Pinpoint the cell where the given text exists, returning its (x, y) midpoint coordinate. 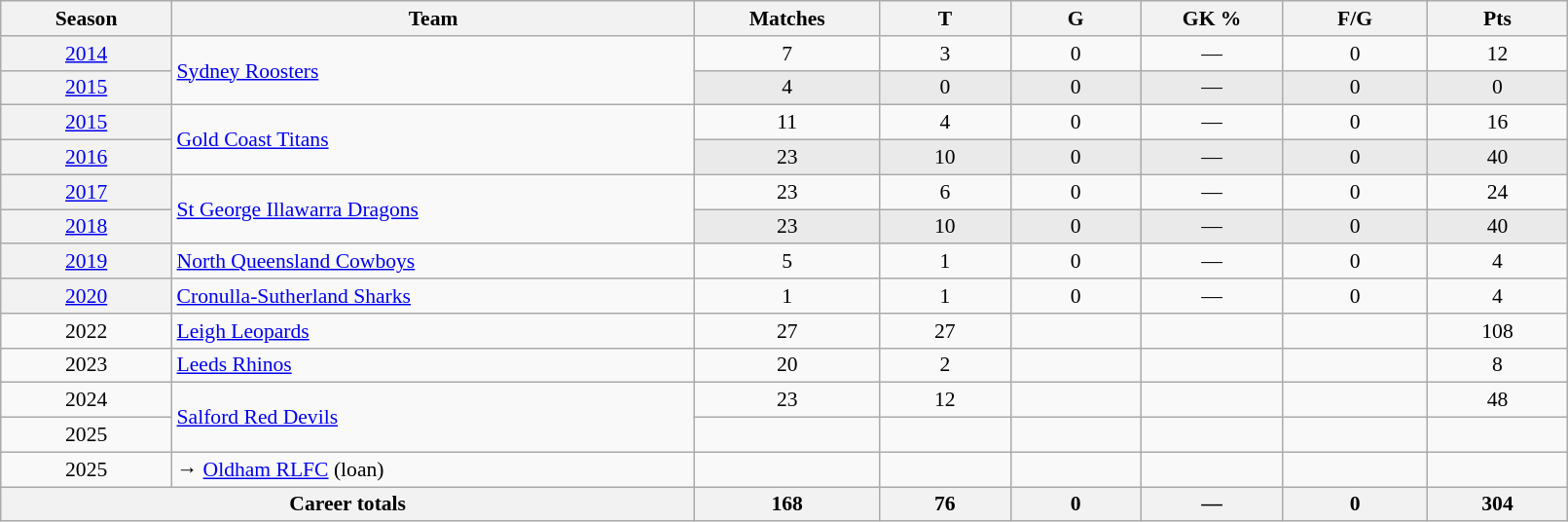
2 (945, 365)
2018 (87, 227)
20 (787, 365)
48 (1497, 400)
Leeds Rhinos (434, 365)
T (945, 19)
Pts (1497, 19)
GK % (1212, 19)
2020 (87, 296)
G (1076, 19)
2024 (87, 400)
7 (787, 54)
F/G (1355, 19)
Gold Coast Titans (434, 140)
304 (1497, 504)
2016 (87, 158)
2017 (87, 192)
Cronulla-Sutherland Sharks (434, 296)
8 (1497, 365)
108 (1497, 331)
6 (945, 192)
Season (87, 19)
5 (787, 262)
16 (1497, 123)
2019 (87, 262)
2023 (87, 365)
Leigh Leopards (434, 331)
Career totals (348, 504)
24 (1497, 192)
North Queensland Cowboys (434, 262)
168 (787, 504)
Sydney Roosters (434, 70)
Matches (787, 19)
2022 (87, 331)
11 (787, 123)
2014 (87, 54)
St George Illawarra Dragons (434, 208)
76 (945, 504)
→ Oldham RLFC (loan) (434, 469)
Team (434, 19)
Salford Red Devils (434, 417)
3 (945, 54)
